Determine the [X, Y] coordinate at the center of the cell enclosing the given text.  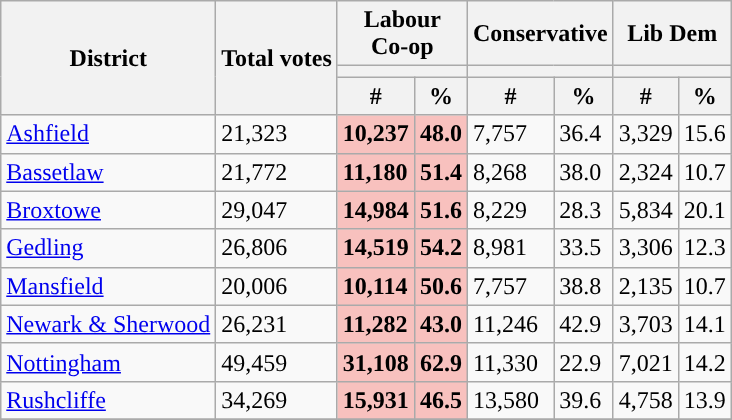
Ashfield [108, 134]
Broxtowe [108, 210]
50.6 [440, 286]
11,282 [376, 324]
62.9 [440, 362]
3,329 [646, 134]
46.5 [440, 400]
39.6 [584, 400]
Conservative [540, 34]
14,519 [376, 248]
7,021 [646, 362]
2,324 [646, 172]
20,006 [277, 286]
3,306 [646, 248]
District [108, 58]
21,772 [277, 172]
Newark & Sherwood [108, 324]
22.9 [584, 362]
49,459 [277, 362]
Nottingham [108, 362]
28.3 [584, 210]
34,269 [277, 400]
Bassetlaw [108, 172]
3,703 [646, 324]
Mansfield [108, 286]
29,047 [277, 210]
13,580 [510, 400]
38.8 [584, 286]
5,834 [646, 210]
15.6 [704, 134]
38.0 [584, 172]
10,114 [376, 286]
21,323 [277, 134]
51.4 [440, 172]
12.3 [704, 248]
Lib Dem [672, 34]
48.0 [440, 134]
42.9 [584, 324]
15,931 [376, 400]
13.9 [704, 400]
26,231 [277, 324]
11,180 [376, 172]
8,981 [510, 248]
8,268 [510, 172]
26,806 [277, 248]
31,108 [376, 362]
8,229 [510, 210]
33.5 [584, 248]
54.2 [440, 248]
Rushcliffe [108, 400]
2,135 [646, 286]
36.4 [584, 134]
51.6 [440, 210]
Gedling [108, 248]
43.0 [440, 324]
20.1 [704, 210]
14.1 [704, 324]
4,758 [646, 400]
LabourCo-op [402, 34]
11,330 [510, 362]
Total votes [277, 58]
10,237 [376, 134]
11,246 [510, 324]
14.2 [704, 362]
14,984 [376, 210]
